Locate the cell with the specified text and output its (x, y) center coordinate. 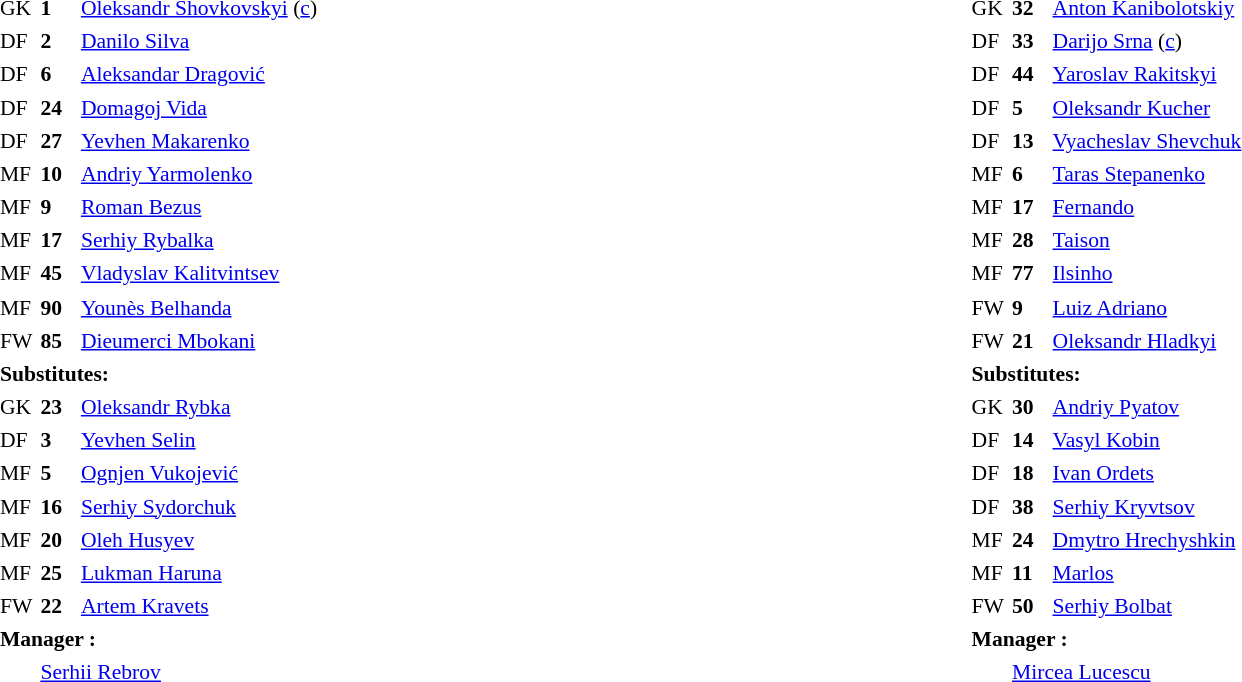
77 (1031, 273)
21 (1031, 340)
Dmytro Hrechyshkin (1148, 539)
27 (59, 140)
13 (1031, 140)
16 (59, 506)
Aleksandar Dragović (199, 74)
90 (59, 306)
Serhiy Sydorchuk (199, 506)
30 (1031, 406)
25 (59, 572)
45 (59, 273)
Darijo Srna (c) (1148, 40)
85 (59, 340)
Lukman Haruna (199, 572)
Substitutes: (160, 373)
Yaroslav Rakitskyi (1148, 74)
Oleksandr Hladkyi (1148, 340)
2 (59, 40)
Andriy Pyatov (1148, 406)
Serhiy Rybalka (199, 240)
Yevhen Makarenko (199, 140)
28 (1031, 240)
23 (59, 406)
Danilo Silva (199, 40)
Ognjen Vukojević (199, 473)
Andriy Yarmolenko (199, 173)
Roman Bezus (199, 207)
Oleh Husyev (199, 539)
20 (59, 539)
Yevhen Selin (199, 439)
Ilsinho (1148, 273)
3 (59, 439)
Younès Belhanda (199, 306)
44 (1031, 74)
Serhiy Kryvtsov (1148, 506)
18 (1031, 473)
Dieumerci Mbokani (199, 340)
Ivan Ordets (1148, 473)
Luiz Adriano (1148, 306)
Vasyl Kobin (1148, 439)
Artem Kravets (199, 605)
Vyacheslav Shevchuk (1148, 140)
Taras Stepanenko (1148, 173)
Serhiy Bolbat (1148, 605)
Marlos (1148, 572)
50 (1031, 605)
Vladyslav Kalitvintsev (199, 273)
Fernando (1148, 207)
14 (1031, 439)
11 (1031, 572)
Oleksandr Kucher (1148, 107)
38 (1031, 506)
33 (1031, 40)
22 (59, 605)
10 (59, 173)
Domagoj Vida (199, 107)
Oleksandr Rybka (199, 406)
Manager : (163, 639)
Taison (1148, 240)
